Locate the cell with the specified text and output its [x, y] center coordinate. 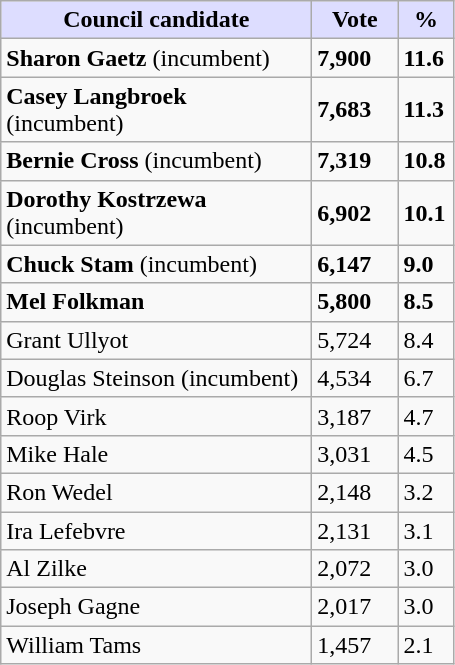
11.3 [426, 110]
6,902 [355, 212]
11.6 [426, 58]
2,148 [355, 492]
3,031 [355, 454]
2,017 [355, 607]
3.1 [426, 531]
Roop Virk [156, 416]
8.5 [426, 302]
6,147 [355, 264]
10.1 [426, 212]
Casey Langbroek (incumbent) [156, 110]
% [426, 20]
Douglas Steinson (incumbent) [156, 378]
5,800 [355, 302]
4.7 [426, 416]
Chuck Stam (incumbent) [156, 264]
8.4 [426, 340]
7,319 [355, 161]
4.5 [426, 454]
William Tams [156, 645]
Bernie Cross (incumbent) [156, 161]
Vote [355, 20]
7,683 [355, 110]
3.2 [426, 492]
Grant Ullyot [156, 340]
4,534 [355, 378]
3,187 [355, 416]
Al Zilke [156, 569]
6.7 [426, 378]
Sharon Gaetz (incumbent) [156, 58]
Joseph Gagne [156, 607]
Dorothy Kostrzewa (incumbent) [156, 212]
Council candidate [156, 20]
2.1 [426, 645]
9.0 [426, 264]
2,072 [355, 569]
Mike Hale [156, 454]
10.8 [426, 161]
Ira Lefebvre [156, 531]
Mel Folkman [156, 302]
2,131 [355, 531]
1,457 [355, 645]
5,724 [355, 340]
7,900 [355, 58]
Ron Wedel [156, 492]
